From the cell containing the given text, extract its center point as (x, y) coordinate. 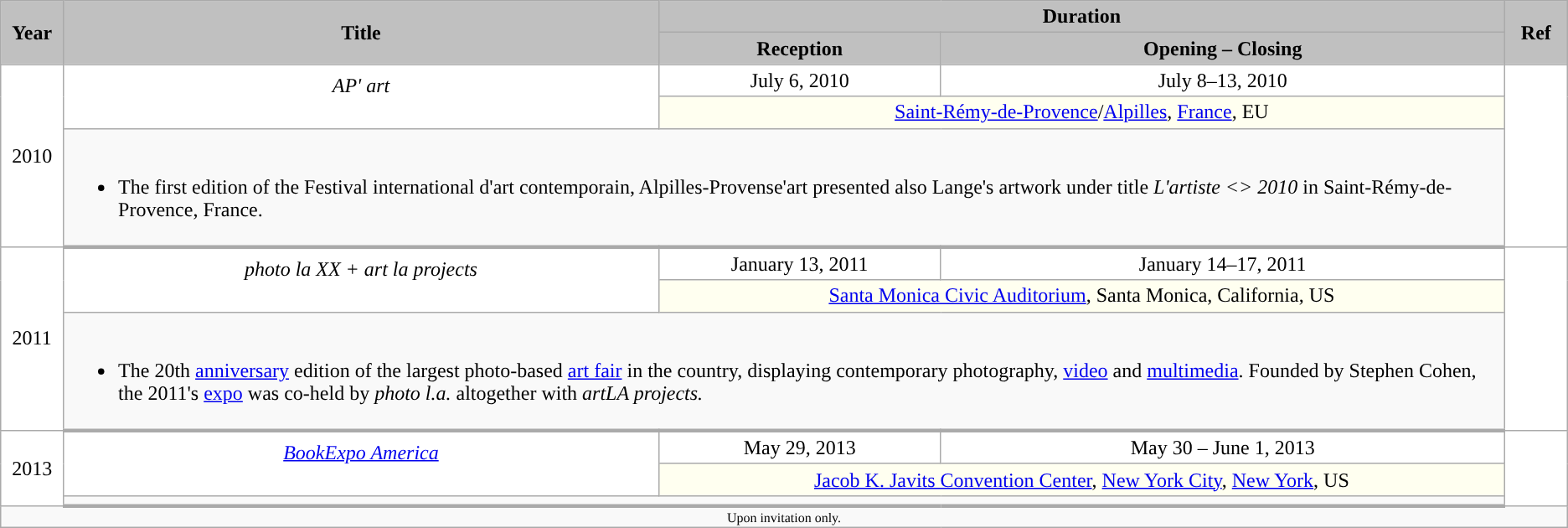
BookExpo America (362, 463)
Title (362, 33)
Opening – Closing (1223, 49)
Year (32, 33)
Upon invitation only. (784, 517)
AP' art (362, 96)
Ref (1536, 33)
2011 (32, 339)
Saint-Rémy-de-Provence/Alpilles, France, EU (1081, 112)
January 14–17, 2011 (1223, 264)
2013 (32, 468)
July 6, 2010 (799, 80)
May 29, 2013 (799, 448)
photo la XX + art la projects (362, 280)
May 30 – June 1, 2013 (1223, 448)
Santa Monica Civic Auditorium, Santa Monica, California, US (1081, 296)
Duration (1081, 17)
Jacob K. Javits Convention Center, New York City, New York, US (1081, 479)
Reception (799, 49)
January 13, 2011 (799, 264)
July 8–13, 2010 (1223, 80)
2010 (32, 156)
